Output the (X, Y) coordinate of the center of the cell containing the given text.  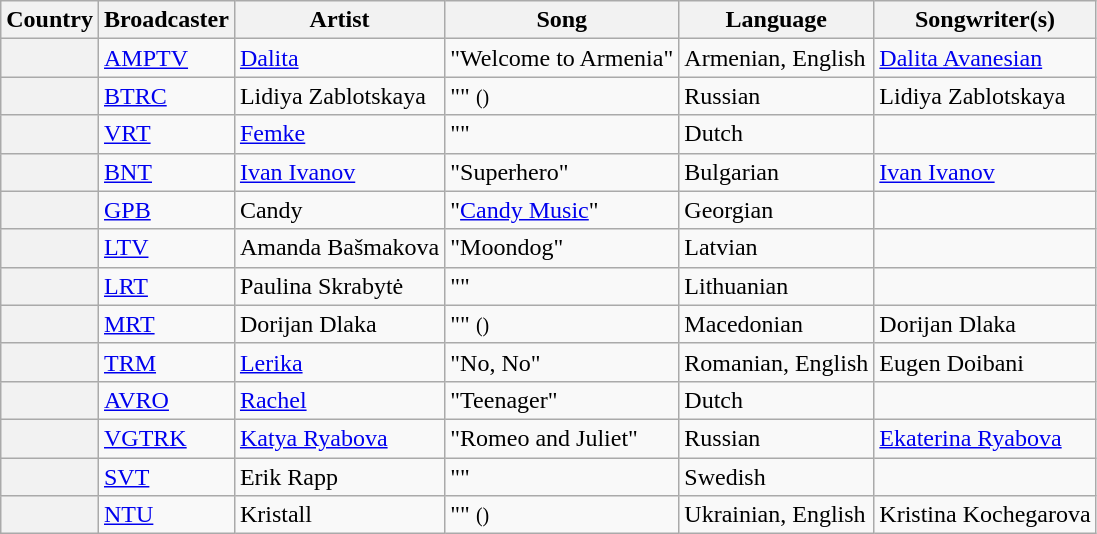
"Teenager" (562, 400)
"Superhero" (562, 172)
Erik Rapp (339, 477)
Kristall (339, 515)
Broadcaster (166, 20)
"Candy Music" (562, 210)
AVRO (166, 400)
Dalita Avanesian (985, 58)
"Moondog" (562, 248)
LRT (166, 286)
Eugen Doibani (985, 362)
Kristina Kochegarova (985, 515)
Georgian (776, 210)
SVT (166, 477)
Ekaterina Ryabova (985, 438)
NTU (166, 515)
BNT (166, 172)
Amanda Bašmakova (339, 248)
Song (562, 20)
Lithuanian (776, 286)
Paulina Skrabytė (339, 286)
BTRC (166, 96)
VGTRK (166, 438)
Latvian (776, 248)
Lerika (339, 362)
Katya Ryabova (339, 438)
"No, No" (562, 362)
LTV (166, 248)
Language (776, 20)
Bulgarian (776, 172)
VRT (166, 134)
Romanian, English (776, 362)
Macedonian (776, 324)
MRT (166, 324)
Candy (339, 210)
Swedish (776, 477)
Armenian, English (776, 58)
TRM (166, 362)
Country (50, 20)
Femke (339, 134)
Dalita (339, 58)
"Welcome to Armenia" (562, 58)
Ukrainian, English (776, 515)
GPB (166, 210)
AMPTV (166, 58)
"Romeo and Juliet" (562, 438)
Rachel (339, 400)
Songwriter(s) (985, 20)
Artist (339, 20)
